From the cell containing the given text, extract its center point as [x, y] coordinate. 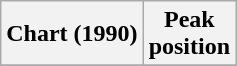
Chart (1990) [72, 34]
Peakposition [189, 34]
